Extract the [x, y] coordinate from the center of the cell holding the provided text.  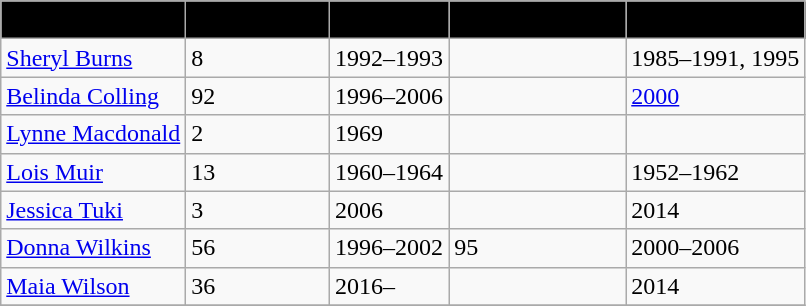
Sheryl Burns [94, 58]
3 [258, 210]
Maia Wilson [94, 286]
1960–1964 [390, 172]
1996–2006 [390, 96]
Netball Apps [258, 20]
2 [258, 134]
1952–1962 [716, 172]
Player [94, 20]
Jessica Tuki [94, 210]
36 [258, 286]
1992–1993 [390, 58]
56 [258, 248]
13 [258, 172]
2016– [390, 286]
1985–1991, 1995 [716, 58]
2000–2006 [716, 248]
95 [538, 248]
2000 [716, 96]
Belinda Colling [94, 96]
Lois Muir [94, 172]
2006 [390, 210]
1969 [390, 134]
8 [258, 58]
1996–2002 [390, 248]
Basketball Apps [538, 20]
Donna Wilkins [94, 248]
92 [258, 96]
Lynne Macdonald [94, 134]
